Extract the [X, Y] coordinate from the center of the cell holding the provided text.  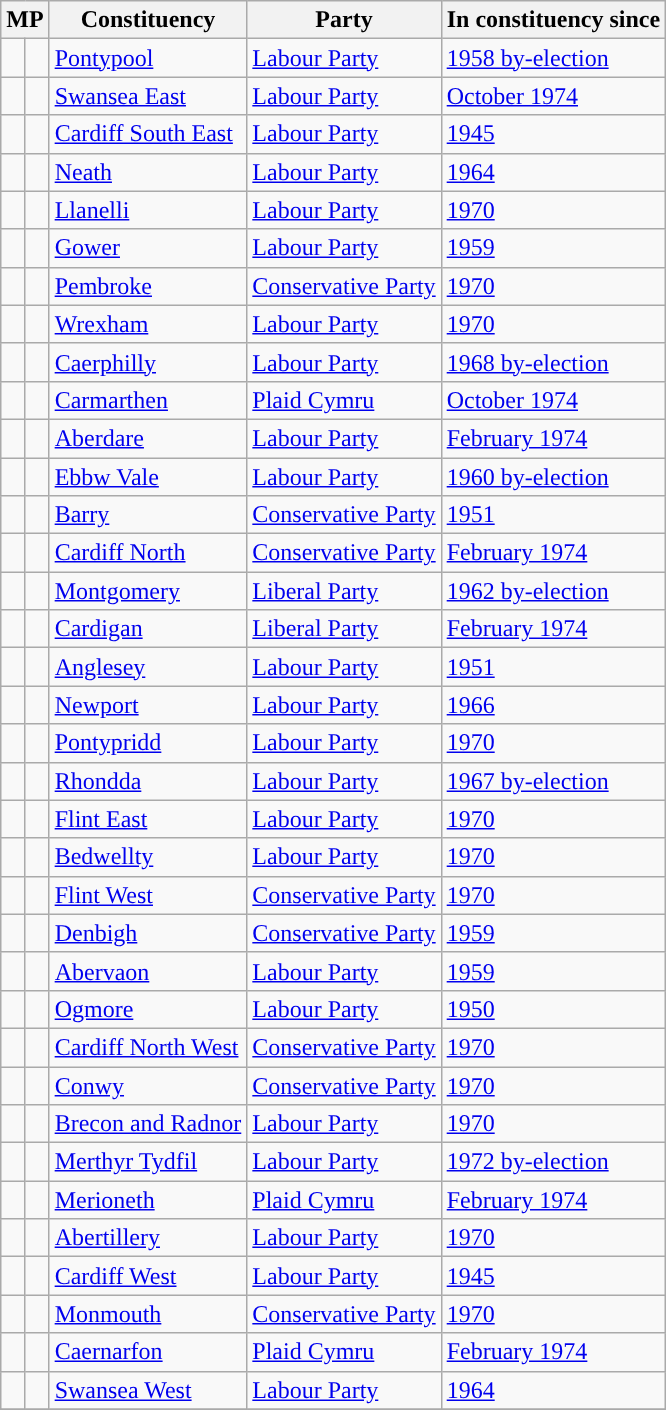
Constituency [148, 20]
Montgomery [148, 591]
Caerphilly [148, 362]
Llanelli [148, 210]
Wrexham [148, 324]
Swansea West [148, 1390]
Newport [148, 705]
Cardiff South East [148, 134]
Carmarthen [148, 400]
Rhondda [148, 781]
Bedwellty [148, 857]
Merioneth [148, 1200]
Pembroke [148, 286]
1962 by-election [553, 591]
1967 by-election [553, 781]
Pontypridd [148, 743]
Flint West [148, 895]
Flint East [148, 819]
Monmouth [148, 1314]
Conwy [148, 1085]
Party [344, 20]
Swansea East [148, 96]
Barry [148, 515]
Abertillery [148, 1238]
1960 by-election [553, 477]
Gower [148, 248]
MP [25, 20]
Cardigan [148, 629]
Pontypool [148, 58]
Anglesey [148, 667]
Ebbw Vale [148, 477]
1966 [553, 705]
Aberdare [148, 438]
Cardiff North West [148, 1047]
Caernarfon [148, 1352]
1950 [553, 1009]
1968 by-election [553, 362]
Cardiff West [148, 1276]
1972 by-election [553, 1162]
Neath [148, 172]
1958 by-election [553, 58]
Ogmore [148, 1009]
Abervaon [148, 971]
In constituency since [553, 20]
Cardiff North [148, 553]
Brecon and Radnor [148, 1124]
Denbigh [148, 933]
Merthyr Tydfil [148, 1162]
